Pinpoint the cell where the given text exists, returning its (X, Y) midpoint coordinate. 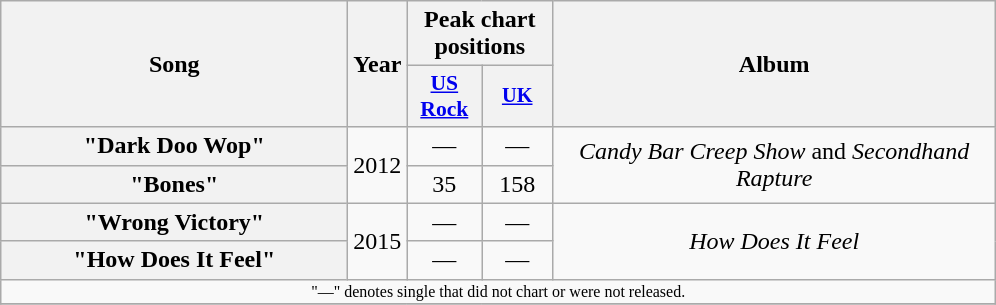
UK (518, 96)
"How Does It Feel" (174, 260)
Year (378, 64)
2015 (378, 241)
35 (444, 184)
"—" denotes single that did not chart or were not released. (498, 291)
"Bones" (174, 184)
158 (518, 184)
US Rock (444, 96)
2012 (378, 165)
Album (774, 64)
Candy Bar Creep Show and Secondhand Rapture (774, 165)
How Does It Feel (774, 241)
Song (174, 64)
"Wrong Victory" (174, 222)
Peak chart positions (480, 34)
"Dark Doo Wop" (174, 146)
